Pinpoint the cell where the given text exists, returning its [x, y] midpoint coordinate. 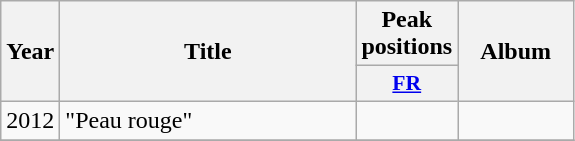
Album [516, 52]
Title [208, 52]
2012 [30, 120]
FR [407, 84]
Peak positions [407, 34]
"Peau rouge" [208, 120]
Year [30, 52]
